Pinpoint the cell where the given text exists, returning its [X, Y] midpoint coordinate. 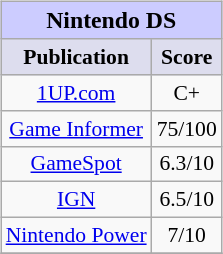
C+ [187, 93]
75/100 [187, 128]
6.3/10 [187, 164]
Score [187, 57]
IGN [76, 200]
GameSpot [76, 164]
Publication [76, 57]
7/10 [187, 235]
Game Informer [76, 128]
6.5/10 [187, 200]
1UP.com [76, 93]
Nintendo Power [76, 235]
Nintendo DS [112, 20]
